Locate the cell with the specified text and output its (x, y) center coordinate. 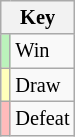
Draw (42, 85)
Defeat (42, 118)
Win (42, 51)
Key (38, 17)
